From the cell containing the given text, extract its center point as [x, y] coordinate. 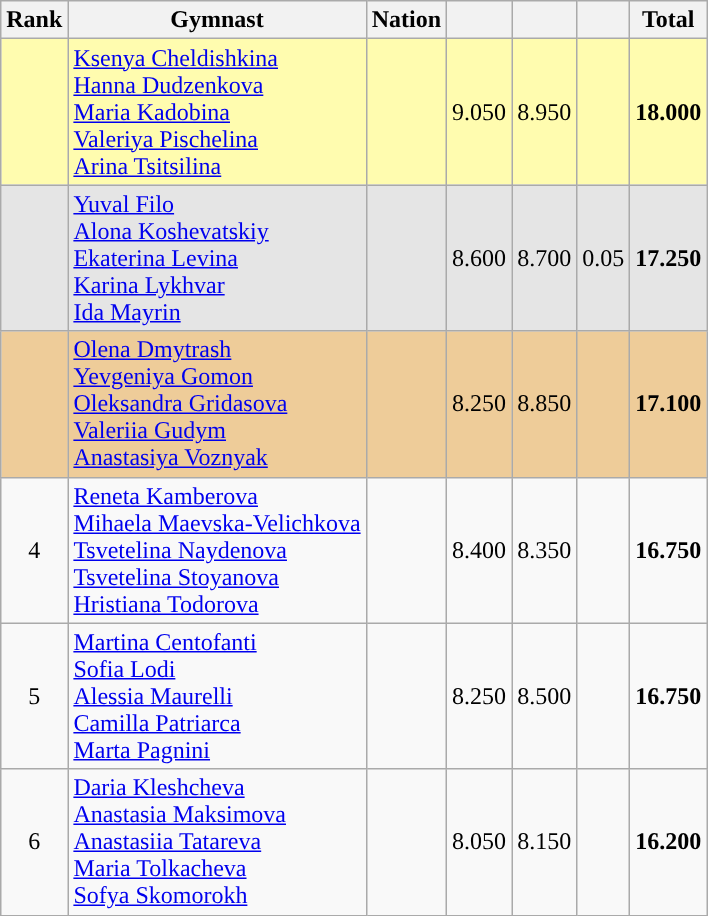
Olena DmytrashYevgeniya GomonOleksandra GridasovaValeriia GudymAnastasiya Voznyak [217, 404]
8.850 [544, 404]
18.000 [668, 112]
16.200 [668, 842]
9.050 [480, 112]
Nation [406, 20]
Daria KleshchevaAnastasia MaksimovaAnastasiia TatarevaMaria TolkachevaSofya Skomorokh [217, 842]
6 [34, 842]
Reneta KamberovaMihaela Maevska-VelichkovaTsvetelina NaydenovaTsvetelina StoyanovaHristiana Todorova [217, 550]
Gymnast [217, 20]
8.350 [544, 550]
4 [34, 550]
5 [34, 696]
8.950 [544, 112]
8.150 [544, 842]
Total [668, 20]
8.700 [544, 258]
Ksenya CheldishkinaHanna DudzenkovaMaria KadobinaValeriya PischelinaArina Tsitsilina [217, 112]
0.05 [604, 258]
17.250 [668, 258]
8.050 [480, 842]
Yuval FiloAlona KoshevatskiyEkaterina LevinaKarina LykhvarIda Mayrin [217, 258]
8.600 [480, 258]
8.400 [480, 550]
Rank [34, 20]
8.500 [544, 696]
17.100 [668, 404]
Martina CentofantiSofia LodiAlessia MaurelliCamilla PatriarcaMarta Pagnini [217, 696]
